Determine the (x, y) coordinate at the center of the cell enclosing the given text.  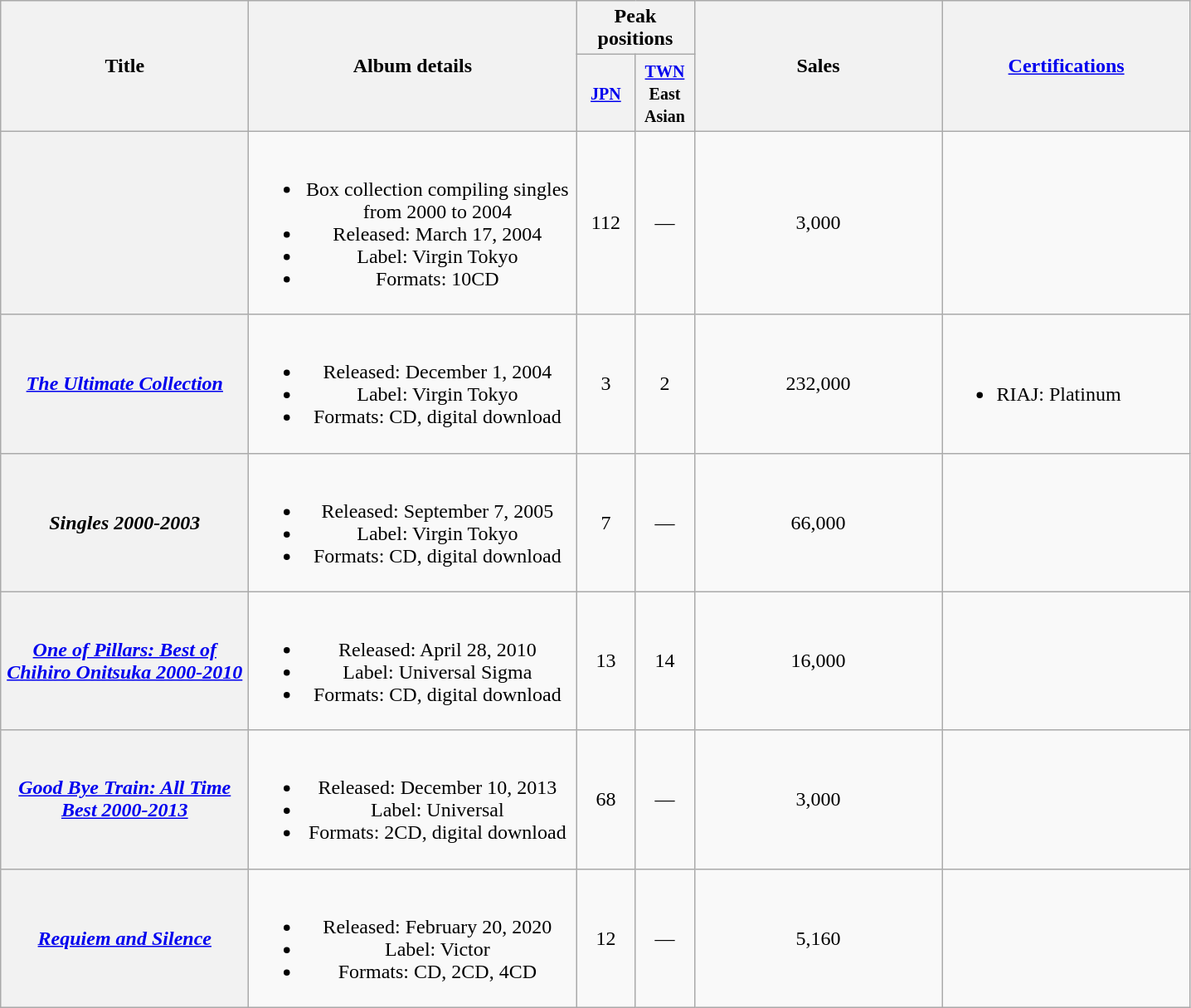
The Ultimate Collection (124, 383)
Released: December 10, 2013Label: UniversalFormats: 2CD, digital download (413, 800)
Certifications (1067, 66)
Released: February 20, 2020Label: VictorFormats: CD, 2CD, 4CD (413, 937)
Released: December 1, 2004Label: Virgin TokyoFormats: CD, digital download (413, 383)
Good Bye Train: All Time Best 2000-2013 (124, 800)
68 (605, 800)
Album details (413, 66)
One of Pillars: Best of Chihiro Onitsuka 2000-2010 (124, 660)
TWN East Asian (665, 93)
13 (605, 660)
JPN (605, 93)
112 (605, 222)
5,160 (818, 937)
14 (665, 660)
Singles 2000-2003 (124, 523)
7 (605, 523)
12 (605, 937)
66,000 (818, 523)
Peak positions (635, 28)
16,000 (818, 660)
3 (605, 383)
Released: April 28, 2010Label: Universal SigmaFormats: CD, digital download (413, 660)
232,000 (818, 383)
Box collection compiling singles from 2000 to 2004Released: March 17, 2004Label: Virgin TokyoFormats: 10CD (413, 222)
Title (124, 66)
Requiem and Silence (124, 937)
Sales (818, 66)
2 (665, 383)
RIAJ: Platinum (1067, 383)
Released: September 7, 2005Label: Virgin TokyoFormats: CD, digital download (413, 523)
